Pinpoint the cell where the given text exists, returning its [X, Y] midpoint coordinate. 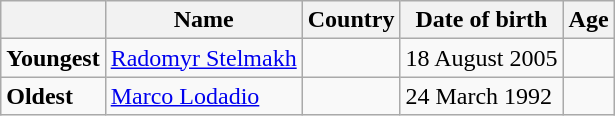
Marco Lodadio [204, 96]
Name [204, 20]
24 March 1992 [482, 96]
Date of birth [482, 20]
Country [351, 20]
18 August 2005 [482, 58]
Youngest [53, 58]
Radomyr Stelmakh [204, 58]
Age [588, 20]
Oldest [53, 96]
